Provide the (x, y) coordinate of the cell's center where the given text is located.  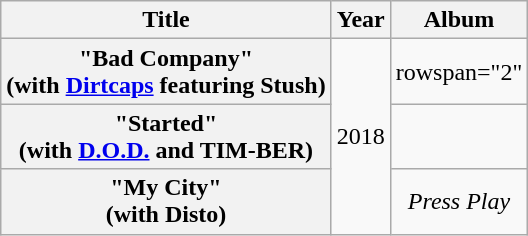
"Started" (with D.O.D. and TIM-BER) (166, 136)
Press Play (459, 202)
Year (360, 20)
2018 (360, 136)
Album (459, 20)
rowspan="2" (459, 72)
Title (166, 20)
"My City" (with Disto) (166, 202)
"Bad Company"(with Dirtcaps featuring Stush) (166, 72)
